Extract the [X, Y] coordinate from the center of the cell holding the provided text.  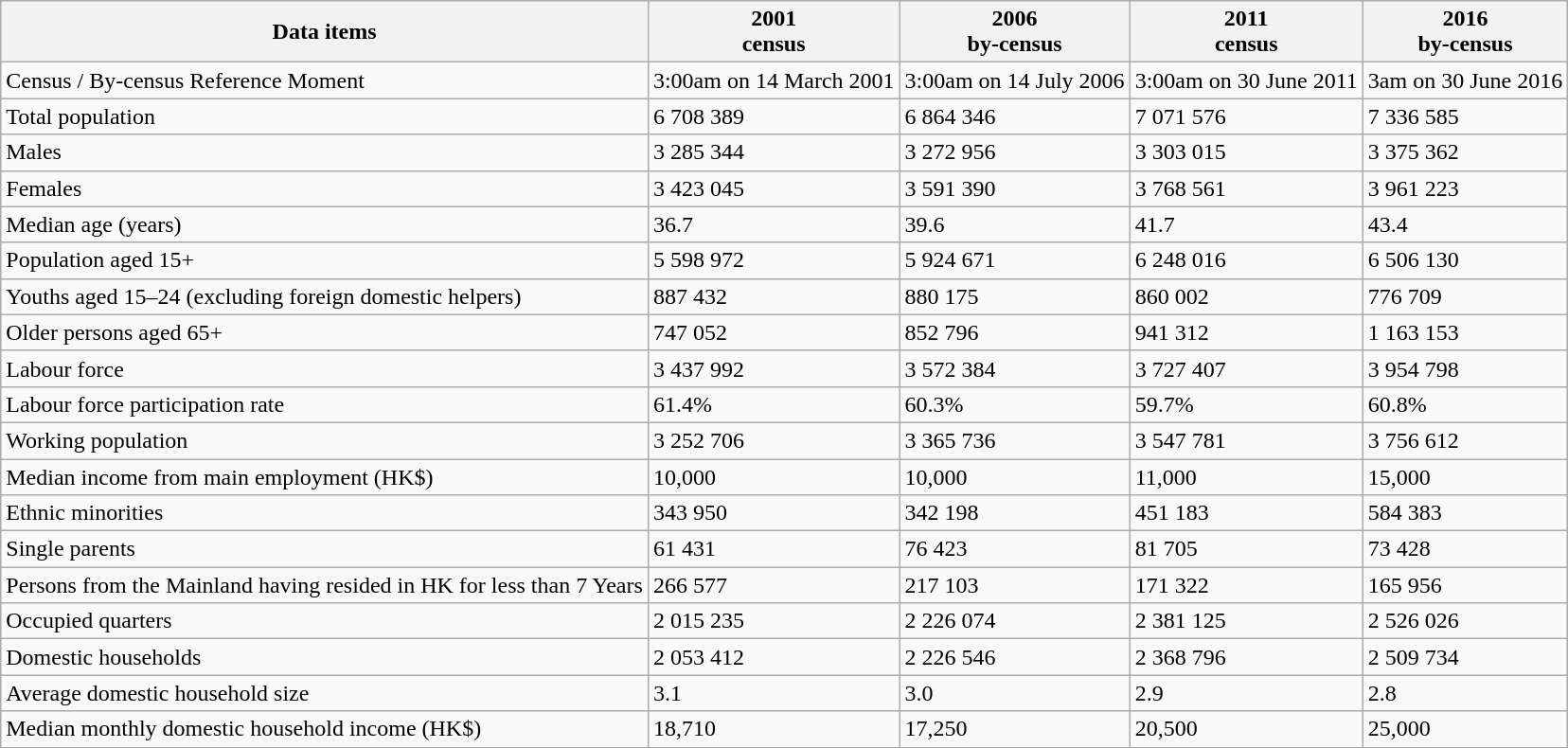
Census / By-census Reference Moment [325, 80]
Males [325, 152]
20,500 [1246, 729]
73 428 [1465, 549]
2 509 734 [1465, 657]
Median monthly domestic household income (HK$) [325, 729]
3 303 015 [1246, 152]
Labour force [325, 368]
Occupied quarters [325, 621]
343 950 [774, 513]
Average domestic household size [325, 693]
2 226 546 [1015, 657]
451 183 [1246, 513]
3 727 407 [1246, 368]
2011census [1246, 32]
941 312 [1246, 332]
2.9 [1246, 693]
59.7% [1246, 404]
880 175 [1015, 296]
3 547 781 [1246, 440]
15,000 [1465, 476]
18,710 [774, 729]
3:00am on 14 July 2006 [1015, 80]
Data items [325, 32]
Domestic households [325, 657]
17,250 [1015, 729]
Labour force participation rate [325, 404]
3 437 992 [774, 368]
6 248 016 [1246, 260]
7 071 576 [1246, 116]
6 506 130 [1465, 260]
3 572 384 [1015, 368]
Median income from main employment (HK$) [325, 476]
2001census [774, 32]
217 103 [1015, 585]
36.7 [774, 224]
3 954 798 [1465, 368]
41.7 [1246, 224]
3 961 223 [1465, 188]
61.4% [774, 404]
6 864 346 [1015, 116]
2.8 [1465, 693]
43.4 [1465, 224]
2 526 026 [1465, 621]
3 756 612 [1465, 440]
852 796 [1015, 332]
7 336 585 [1465, 116]
3.0 [1015, 693]
3 285 344 [774, 152]
342 198 [1015, 513]
5 598 972 [774, 260]
76 423 [1015, 549]
Persons from the Mainland having resided in HK for less than 7 Years [325, 585]
2016by-census [1465, 32]
266 577 [774, 585]
1 163 153 [1465, 332]
Youths aged 15–24 (excluding foreign domestic helpers) [325, 296]
60.8% [1465, 404]
Population aged 15+ [325, 260]
860 002 [1246, 296]
3 252 706 [774, 440]
2 053 412 [774, 657]
60.3% [1015, 404]
3.1 [774, 693]
2 368 796 [1246, 657]
3 272 956 [1015, 152]
584 383 [1465, 513]
2 226 074 [1015, 621]
3:00am on 14 March 2001 [774, 80]
6 708 389 [774, 116]
887 432 [774, 296]
2 015 235 [774, 621]
25,000 [1465, 729]
165 956 [1465, 585]
2 381 125 [1246, 621]
3 423 045 [774, 188]
Ethnic minorities [325, 513]
Females [325, 188]
3 375 362 [1465, 152]
171 322 [1246, 585]
3:00am on 30 June 2011 [1246, 80]
3 365 736 [1015, 440]
39.6 [1015, 224]
61 431 [774, 549]
747 052 [774, 332]
Total population [325, 116]
5 924 671 [1015, 260]
2006by-census [1015, 32]
3am on 30 June 2016 [1465, 80]
11,000 [1246, 476]
Older persons aged 65+ [325, 332]
81 705 [1246, 549]
Median age (years) [325, 224]
776 709 [1465, 296]
Working population [325, 440]
3 591 390 [1015, 188]
3 768 561 [1246, 188]
Single parents [325, 549]
